Return the [X, Y] coordinate for the center point of the cell that contains the specified text.  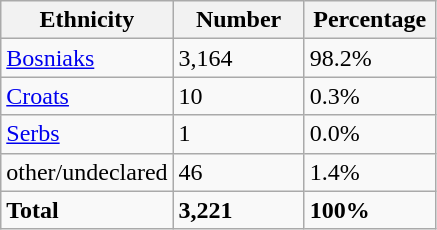
Ethnicity [87, 20]
1 [238, 134]
other/undeclared [87, 172]
Total [87, 210]
0.3% [370, 96]
3,221 [238, 210]
0.0% [370, 134]
Bosniaks [87, 58]
3,164 [238, 58]
Number [238, 20]
10 [238, 96]
Percentage [370, 20]
100% [370, 210]
Croats [87, 96]
Serbs [87, 134]
46 [238, 172]
98.2% [370, 58]
1.4% [370, 172]
